Determine the (X, Y) coordinate at the center of the cell enclosing the given text.  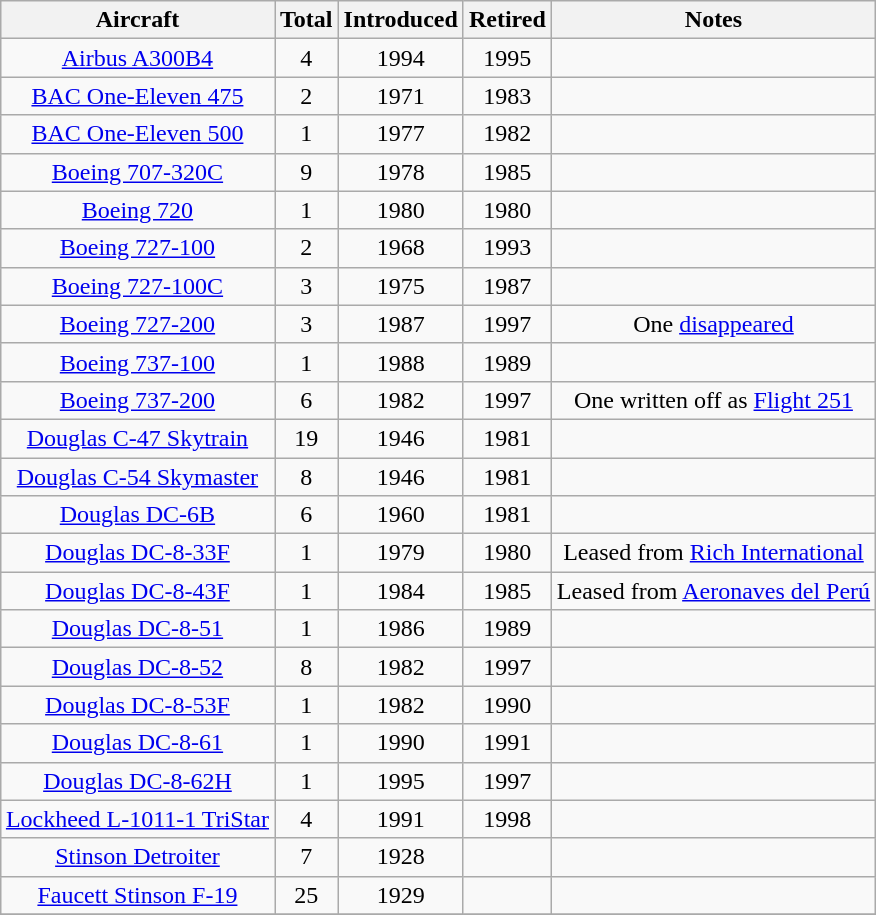
Leased from Aeronaves del Perú (713, 591)
1971 (400, 96)
7 (307, 857)
Boeing 707-320C (137, 172)
Boeing 737-100 (137, 362)
Boeing 737-200 (137, 400)
One written off as Flight 251 (713, 400)
Faucett Stinson F-19 (137, 895)
Boeing 727-200 (137, 324)
Douglas DC-8-62H (137, 781)
1960 (400, 515)
Airbus A300B4 (137, 58)
Douglas DC-8-43F (137, 591)
Boeing 727-100C (137, 286)
1929 (400, 895)
Douglas DC-8-51 (137, 629)
Douglas DC-8-33F (137, 553)
Boeing 727-100 (137, 248)
1986 (400, 629)
19 (307, 438)
Introduced (400, 20)
9 (307, 172)
1998 (507, 819)
1988 (400, 362)
Douglas DC-6B (137, 515)
1928 (400, 857)
1968 (400, 248)
Lockheed L-1011-1 TriStar (137, 819)
Total (307, 20)
1984 (400, 591)
1994 (400, 58)
Douglas C-47 Skytrain (137, 438)
1993 (507, 248)
Stinson Detroiter (137, 857)
Notes (713, 20)
BAC One-Eleven 475 (137, 96)
Retired (507, 20)
BAC One-Eleven 500 (137, 134)
One disappeared (713, 324)
1983 (507, 96)
Leased from Rich International (713, 553)
Douglas DC-8-53F (137, 705)
1979 (400, 553)
Boeing 720 (137, 210)
Douglas DC-8-52 (137, 667)
Aircraft (137, 20)
1977 (400, 134)
25 (307, 895)
Douglas C-54 Skymaster (137, 477)
Douglas DC-8-61 (137, 743)
1975 (400, 286)
1978 (400, 172)
